Locate the cell with the specified text and output its (X, Y) center coordinate. 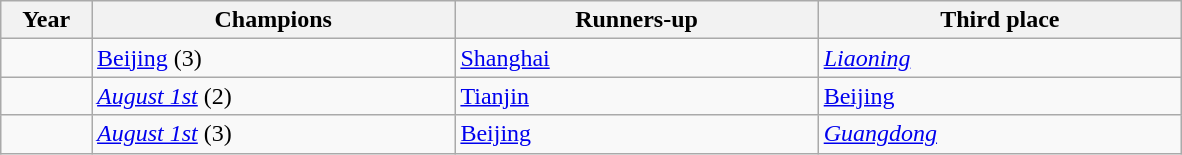
Shanghai (636, 58)
Guangdong (1000, 134)
Year (46, 20)
August 1st (2) (274, 96)
Third place (1000, 20)
Champions (274, 20)
August 1st (3) (274, 134)
Beijing (3) (274, 58)
Tianjin (636, 96)
Runners-up (636, 20)
Liaoning (1000, 58)
